Extract the [X, Y] coordinate from the center of the cell holding the provided text.  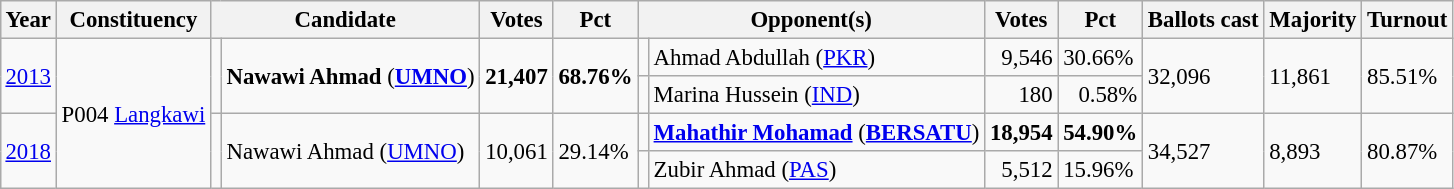
21,407 [516, 76]
54.90% [1100, 133]
85.51% [1408, 76]
Candidate [346, 20]
2013 [28, 76]
2018 [28, 152]
11,861 [1313, 76]
10,061 [516, 152]
Ahmad Abdullah (PKR) [816, 57]
P004 Langkawi [133, 113]
30.66% [1100, 57]
Marina Hussein (IND) [816, 95]
Zubir Ahmad (PAS) [816, 170]
29.14% [596, 152]
8,893 [1313, 152]
Year [28, 20]
Constituency [133, 20]
Turnout [1408, 20]
15.96% [1100, 170]
0.58% [1100, 95]
Majority [1313, 20]
18,954 [1022, 133]
32,096 [1204, 76]
80.87% [1408, 152]
Ballots cast [1204, 20]
Mahathir Mohamad (BERSATU) [816, 133]
9,546 [1022, 57]
5,512 [1022, 170]
180 [1022, 95]
34,527 [1204, 152]
68.76% [596, 76]
Opponent(s) [812, 20]
